Output the [x, y] coordinate of the center of the cell containing the given text.  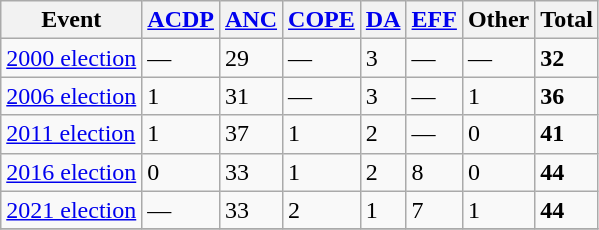
COPE [322, 20]
ACDP [181, 20]
29 [250, 58]
Total [567, 20]
2021 election [72, 210]
32 [567, 58]
EFF [434, 20]
Other [498, 20]
41 [567, 134]
8 [434, 172]
36 [567, 96]
2006 election [72, 96]
DA [383, 20]
2011 election [72, 134]
ANC [250, 20]
2016 election [72, 172]
2000 election [72, 58]
37 [250, 134]
31 [250, 96]
Event [72, 20]
7 [434, 210]
